Identify which cell holds the provided text, then report its [x, y] central coordinate. 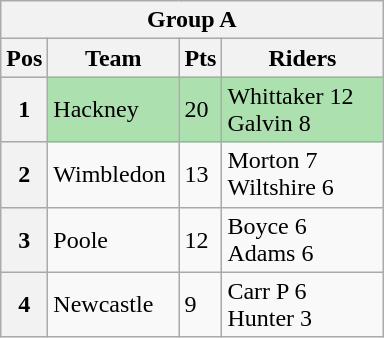
Wimbledon [114, 174]
Team [114, 58]
3 [24, 240]
Poole [114, 240]
13 [200, 174]
Carr P 6Hunter 3 [302, 304]
Group A [192, 20]
Riders [302, 58]
Hackney [114, 110]
Pts [200, 58]
Boyce 6Adams 6 [302, 240]
Newcastle [114, 304]
9 [200, 304]
20 [200, 110]
Whittaker 12Galvin 8 [302, 110]
4 [24, 304]
12 [200, 240]
Pos [24, 58]
Morton 7Wiltshire 6 [302, 174]
2 [24, 174]
1 [24, 110]
